Detect which cell encompasses the target text, then output its (X, Y) center coordinate. 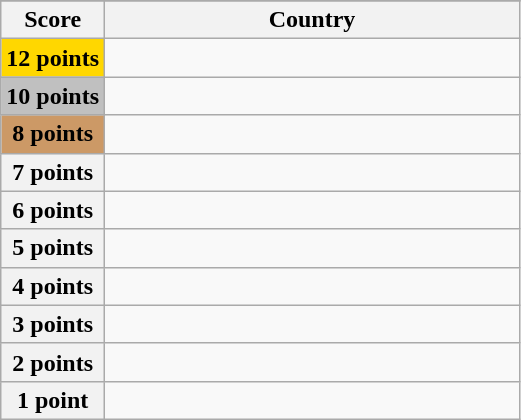
7 points (53, 172)
8 points (53, 134)
10 points (53, 96)
6 points (53, 210)
12 points (53, 58)
Score (53, 20)
3 points (53, 324)
2 points (53, 362)
4 points (53, 286)
1 point (53, 400)
5 points (53, 248)
Country (312, 20)
